Extract the (x, y) coordinate from the center of the cell holding the provided text.  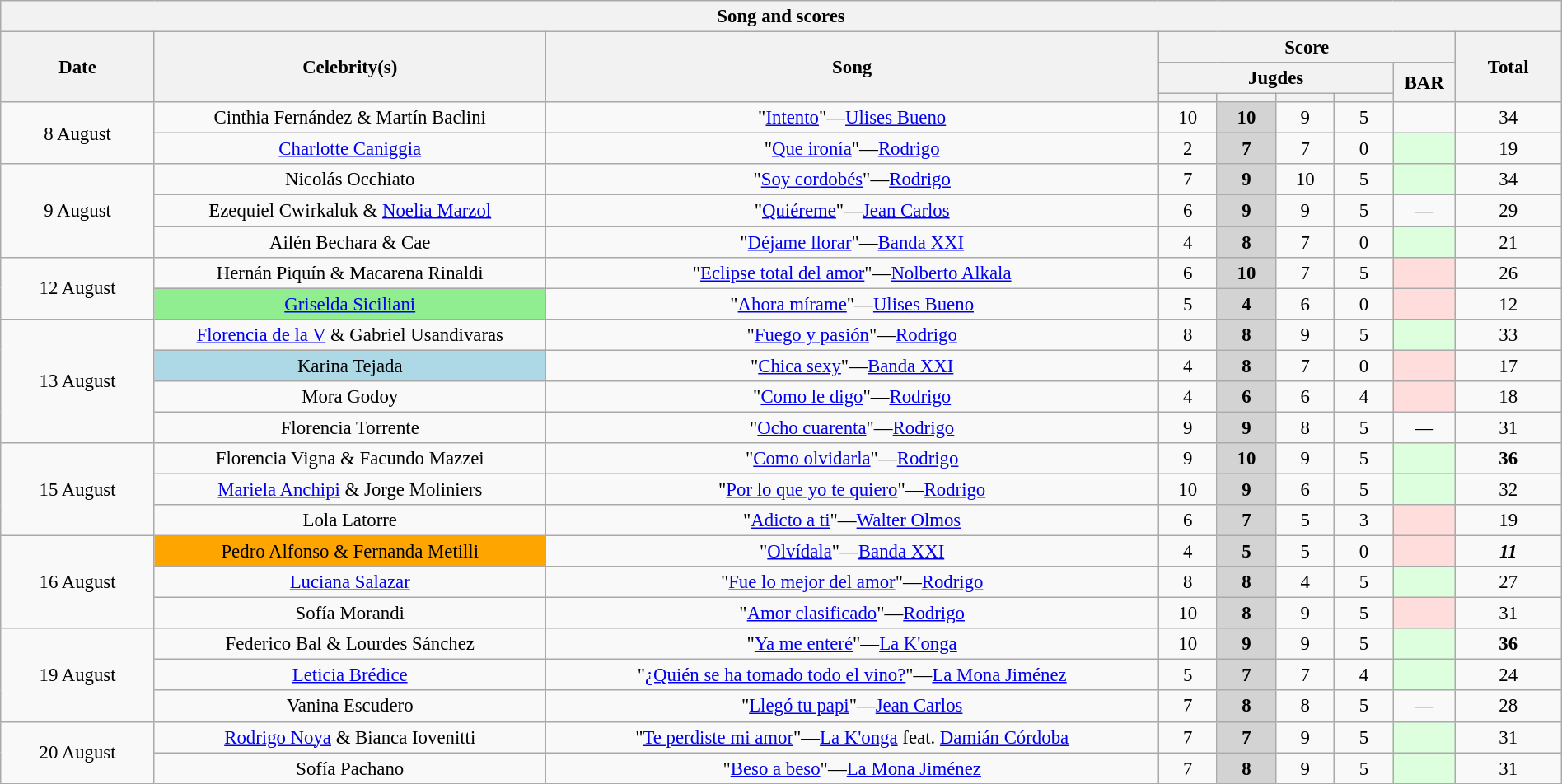
3 (1364, 520)
"Llegó tu papi"—Jean Carlos (852, 707)
Mora Godoy (349, 397)
15 August (77, 489)
Mariela Anchipi & Jorge Moliniers (349, 489)
Griselda Siciliani (349, 304)
12 (1508, 304)
Luciana Salazar (349, 582)
Rodrigo Noya & Bianca Iovenitti (349, 737)
Karina Tejada (349, 366)
9 August (77, 211)
Date (77, 68)
28 (1508, 707)
Federico Bal & Lourdes Sánchez (349, 644)
20 August (77, 753)
Florencia Torrente (349, 427)
Leticia Brédice (349, 675)
Song and scores (781, 16)
"Fuego y pasión"—Rodrigo (852, 334)
21 (1508, 242)
13 August (77, 380)
"Como le digo"—Rodrigo (852, 397)
"Ahora mírame"—Ulises Bueno (852, 304)
"Intento"—Ulises Bueno (852, 118)
24 (1508, 675)
Pedro Alfonso & Fernanda Metilli (349, 552)
"Soy cordobés"—Rodrigo (852, 180)
"Como olvidarla"—Rodrigo (852, 459)
Total (1508, 68)
"Por lo que yo te quiero"—Rodrigo (852, 489)
17 (1508, 366)
Sofía Morandi (349, 614)
29 (1508, 211)
Ezequiel Cwirkaluk & Noelia Marzol (349, 211)
"¿Quién se ha tomado todo el vino?"—La Mona Jiménez (852, 675)
19 August (77, 675)
"Que ironía"—Rodrigo (852, 149)
Sofía Pachano (349, 768)
27 (1508, 582)
Celebrity(s) (349, 68)
Lola Latorre (349, 520)
"Olvídala"—Banda XXI (852, 552)
16 August (77, 583)
8 August (77, 133)
Song (852, 68)
"Déjame llorar"—Banda XXI (852, 242)
"Amor clasificado"—Rodrigo (852, 614)
2 (1188, 149)
12 August (77, 288)
Nicolás Occhiato (349, 180)
26 (1508, 273)
Florencia de la V & Gabriel Usandivaras (349, 334)
"Beso a beso"—La Mona Jiménez (852, 768)
33 (1508, 334)
"Fue lo mejor del amor"—Rodrigo (852, 582)
Florencia Vigna & Facundo Mazzei (349, 459)
"Ya me enteré"—La K'onga (852, 644)
"Eclipse total del amor"—Nolberto Alkala (852, 273)
Ailén Bechara & Cae (349, 242)
Jugdes (1275, 78)
Vanina Escudero (349, 707)
BAR (1424, 82)
"Chica sexy"—Banda XXI (852, 366)
Charlotte Caniggia (349, 149)
"Te perdiste mi amor"—La K'onga feat. Damián Córdoba (852, 737)
"Adicto a ti"—Walter Olmos (852, 520)
"Ocho cuarenta"—Rodrigo (852, 427)
32 (1508, 489)
Cinthia Fernández & Martín Baclini (349, 118)
"Quiéreme"—Jean Carlos (852, 211)
Hernán Piquín & Macarena Rinaldi (349, 273)
18 (1508, 397)
11 (1508, 552)
Score (1307, 48)
